Identify which cell holds the provided text, then report its (X, Y) central coordinate. 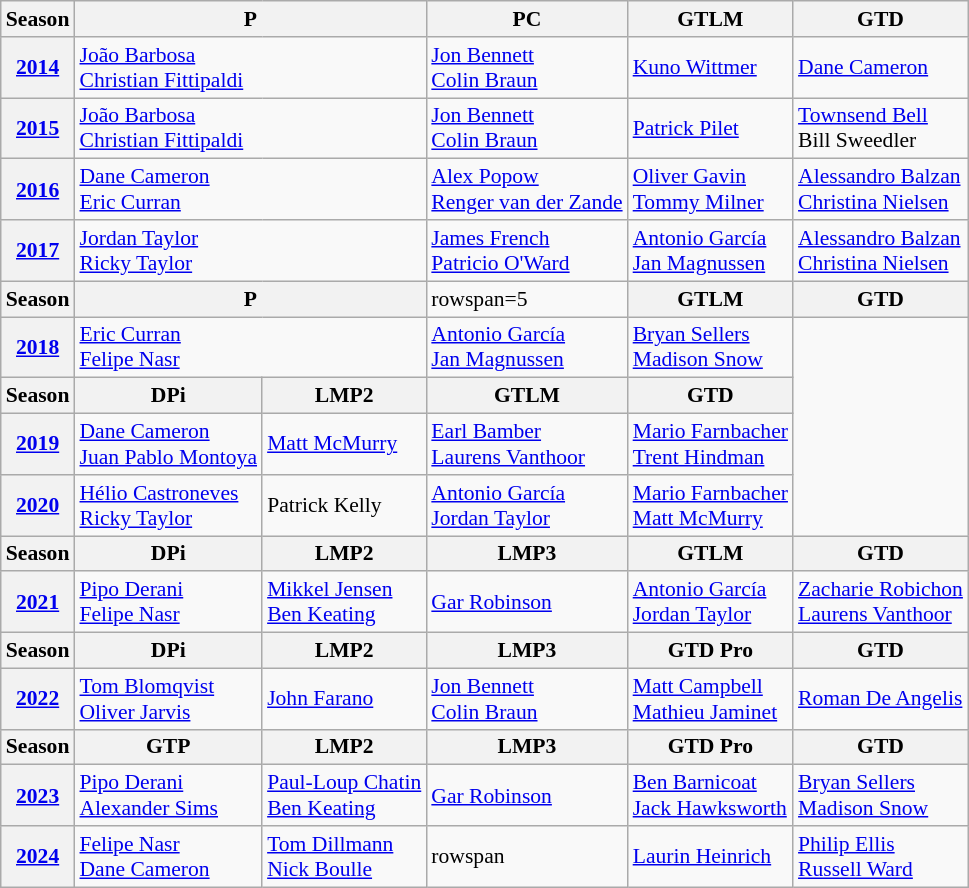
Philip Ellis Russell Ward (880, 856)
Eric Curran Felipe Nasr (250, 348)
Paul-Loup Chatin Ben Keating (344, 796)
Jordan Taylor Ricky Taylor (250, 250)
2021 (38, 602)
Laurin Heinrich (710, 856)
Zacharie Robichon Laurens Vanthoor (880, 602)
2022 (38, 698)
James French Patricio O'Ward (526, 250)
rowspan=5 (526, 299)
2023 (38, 796)
2024 (38, 856)
Patrick Pilet (710, 128)
Kuno Wittmer (710, 68)
Hélio Castroneves Ricky Taylor (168, 506)
Matt McMurry (344, 444)
rowspan (526, 856)
2017 (38, 250)
Tom Dillmann Nick Boulle (344, 856)
Roman De Angelis (880, 698)
Felipe Nasr Dane Cameron (168, 856)
Tom Blomqvist Oliver Jarvis (168, 698)
Dane Cameron (880, 68)
Pipo Derani Alexander Sims (168, 796)
2018 (38, 348)
2020 (38, 506)
Mario Farnbacher Matt McMurry (710, 506)
Ben Barnicoat Jack Hawksworth (710, 796)
Dane Cameron Eric Curran (250, 190)
PC (526, 19)
Townsend Bell Bill Sweedler (880, 128)
Pipo Derani Felipe Nasr (168, 602)
2019 (38, 444)
Oliver Gavin Tommy Milner (710, 190)
Patrick Kelly (344, 506)
GTP (168, 747)
2016 (38, 190)
Earl Bamber Laurens Vanthoor (526, 444)
Mario Farnbacher Trent Hindman (710, 444)
Dane Cameron Juan Pablo Montoya (168, 444)
2015 (38, 128)
Alex Popow Renger van der Zande (526, 190)
Mikkel Jensen Ben Keating (344, 602)
John Farano (344, 698)
2014 (38, 68)
Matt Campbell Mathieu Jaminet (710, 698)
